From the cell containing the given text, extract its center point as [X, Y] coordinate. 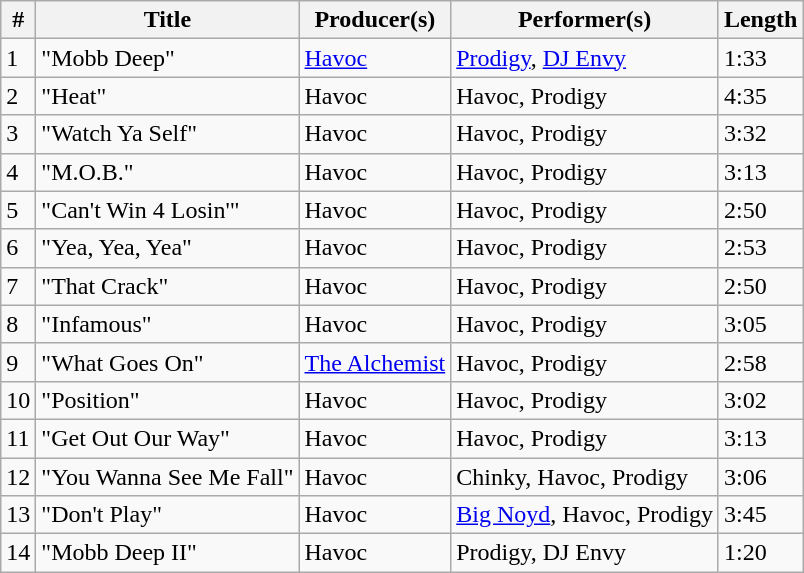
7 [18, 286]
"Heat" [168, 96]
"Get Out Our Way" [168, 438]
Big Noyd, Havoc, Prodigy [585, 515]
"Yea, Yea, Yea" [168, 248]
"That Crack" [168, 286]
10 [18, 400]
# [18, 20]
2 [18, 96]
3:05 [760, 324]
"Mobb Deep II" [168, 553]
Length [760, 20]
Title [168, 20]
1:20 [760, 553]
The Alchemist [375, 362]
3 [18, 134]
9 [18, 362]
14 [18, 553]
4 [18, 172]
13 [18, 515]
Chinky, Havoc, Prodigy [585, 477]
Producer(s) [375, 20]
"What Goes On" [168, 362]
"Mobb Deep" [168, 58]
"M.O.B." [168, 172]
"Don't Play" [168, 515]
3:45 [760, 515]
"Infamous" [168, 324]
"Can't Win 4 Losin'" [168, 210]
6 [18, 248]
"Watch Ya Self" [168, 134]
11 [18, 438]
4:35 [760, 96]
2:53 [760, 248]
8 [18, 324]
3:06 [760, 477]
2:58 [760, 362]
"You Wanna See Me Fall" [168, 477]
12 [18, 477]
"Position" [168, 400]
1:33 [760, 58]
5 [18, 210]
Performer(s) [585, 20]
3:02 [760, 400]
1 [18, 58]
3:32 [760, 134]
